Return the (X, Y) coordinate for the center point of the cell that contains the specified text.  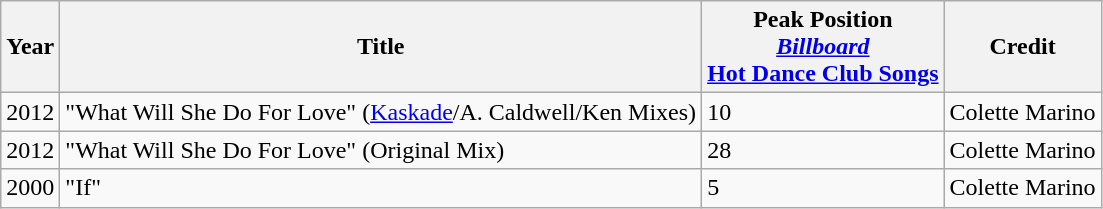
Credit (1022, 47)
"What Will She Do For Love" (Original Mix) (381, 150)
10 (823, 112)
"If" (381, 188)
5 (823, 188)
Year (30, 47)
28 (823, 150)
2000 (30, 188)
Title (381, 47)
"What Will She Do For Love" (Kaskade/A. Caldwell/Ken Mixes) (381, 112)
Peak PositionBillboard Hot Dance Club Songs (823, 47)
